Extract the (x, y) coordinate from the center of the cell holding the provided text.  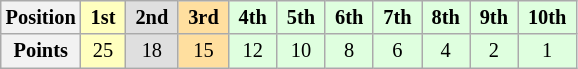
9th (494, 17)
10th (547, 17)
6th (349, 17)
Position (41, 17)
6 (397, 51)
7th (397, 17)
3rd (203, 17)
1st (104, 17)
4 (446, 51)
1 (547, 51)
10 (301, 51)
2nd (152, 17)
4th (253, 17)
8th (446, 17)
25 (104, 51)
18 (152, 51)
5th (301, 17)
12 (253, 51)
15 (203, 51)
8 (349, 51)
Points (41, 51)
2 (494, 51)
